Scan for the cell matching the given text and deliver its [x, y] coordinate at center. 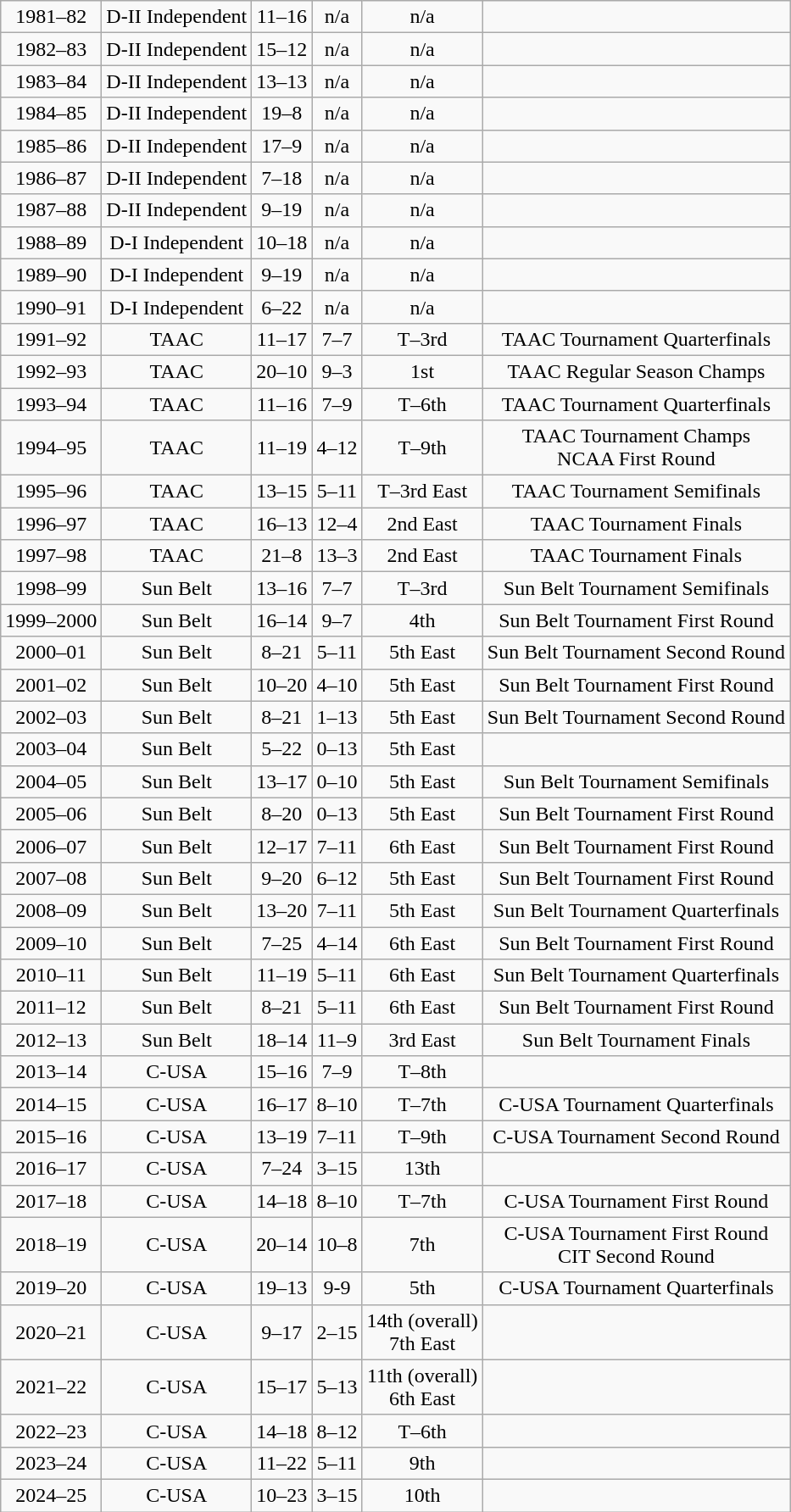
2011–12 [51, 1008]
Sun Belt Tournament Finals [636, 1040]
10–23 [281, 1495]
9–7 [337, 620]
1993–94 [51, 404]
8–12 [337, 1431]
2012–13 [51, 1040]
11th (overall)6th East [422, 1387]
6–12 [337, 878]
7–18 [281, 178]
15–16 [281, 1072]
19–13 [281, 1288]
1–13 [337, 717]
2000–01 [51, 653]
19–8 [281, 114]
15–17 [281, 1387]
11–17 [281, 339]
4–10 [337, 685]
1985–86 [51, 146]
TAAC Regular Season Champs [636, 371]
2007–08 [51, 878]
1986–87 [51, 178]
13–3 [337, 556]
21–8 [281, 556]
1992–93 [51, 371]
C-USA Tournament First RoundCIT Second Round [636, 1244]
9–20 [281, 878]
5–22 [281, 749]
12–17 [281, 846]
1996–97 [51, 524]
7–25 [281, 943]
2018–19 [51, 1244]
13–15 [281, 492]
2024–25 [51, 1495]
TAAC Tournament Semifinals [636, 492]
1983–84 [51, 81]
2005–06 [51, 814]
2010–11 [51, 976]
T–8th [422, 1072]
0–10 [337, 781]
4–12 [337, 447]
1981–82 [51, 17]
9th [422, 1463]
2016–17 [51, 1169]
2006–07 [51, 846]
11–22 [281, 1463]
C-USA Tournament First Round [636, 1201]
13–16 [281, 588]
1st [422, 371]
2022–23 [51, 1431]
16–17 [281, 1104]
1982–83 [51, 49]
4–14 [337, 943]
1997–98 [51, 556]
9–17 [281, 1332]
12–4 [337, 524]
2001–02 [51, 685]
6–22 [281, 307]
2023–24 [51, 1463]
14th (overall)7th East [422, 1332]
10–20 [281, 685]
2021–22 [51, 1387]
TAAC Tournament ChampsNCAA First Round [636, 447]
1988–89 [51, 242]
7th [422, 1244]
2003–04 [51, 749]
2004–05 [51, 781]
13–17 [281, 781]
11–9 [337, 1040]
2013–14 [51, 1072]
13th [422, 1169]
5–13 [337, 1387]
13–19 [281, 1137]
2002–03 [51, 717]
2009–10 [51, 943]
1990–91 [51, 307]
10–8 [337, 1244]
1984–85 [51, 114]
20–10 [281, 371]
16–14 [281, 620]
20–14 [281, 1244]
2014–15 [51, 1104]
1995–96 [51, 492]
3rd East [422, 1040]
15–12 [281, 49]
1999–2000 [51, 620]
4th [422, 620]
10th [422, 1495]
8–20 [281, 814]
9–3 [337, 371]
7–24 [281, 1169]
16–13 [281, 524]
1994–95 [51, 447]
5th [422, 1288]
T–3rd East [422, 492]
2015–16 [51, 1137]
10–18 [281, 242]
2–15 [337, 1332]
2008–09 [51, 910]
2020–21 [51, 1332]
17–9 [281, 146]
13–20 [281, 910]
1998–99 [51, 588]
C-USA Tournament Second Round [636, 1137]
2017–18 [51, 1201]
13–13 [281, 81]
1991–92 [51, 339]
9-9 [337, 1288]
1987–88 [51, 210]
1989–90 [51, 275]
18–14 [281, 1040]
2019–20 [51, 1288]
